For the text-containing cell, return its midpoint in (X, Y) coordinate format. 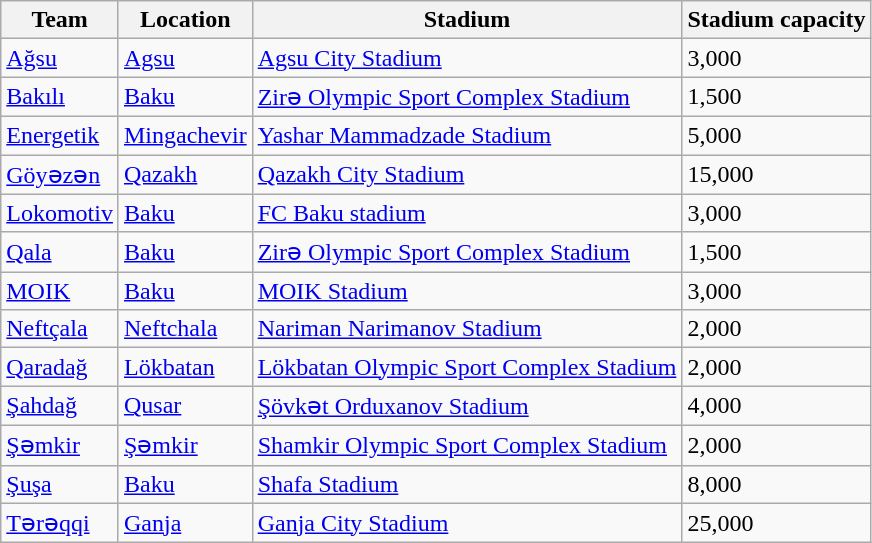
MOIK Stadium (467, 291)
Shamkir Olympic Sport Complex Stadium (467, 445)
Stadium capacity (776, 20)
4,000 (776, 406)
Lökbatan (185, 367)
Qazakh (185, 174)
Tərəqqi (60, 523)
25,000 (776, 523)
Yashar Mammadzade Stadium (467, 135)
Ağsu (60, 58)
Göyəzən (60, 174)
Shafa Stadium (467, 484)
Lokomotiv (60, 213)
FC Baku stadium (467, 213)
MOIK (60, 291)
Bakılı (60, 97)
Şahdağ (60, 406)
5,000 (776, 135)
Location (185, 20)
Qaradağ (60, 367)
Team (60, 20)
Qusar (185, 406)
Agsu City Stadium (467, 58)
15,000 (776, 174)
Şövkət Orduxanov Stadium (467, 406)
Neftchala (185, 329)
Mingachevir (185, 135)
Ganja (185, 523)
Stadium (467, 20)
Energetik (60, 135)
Neftçala (60, 329)
Lökbatan Olympic Sport Complex Stadium (467, 367)
Nariman Narimanov Stadium (467, 329)
Ganja City Stadium (467, 523)
Qazakh City Stadium (467, 174)
8,000 (776, 484)
Şuşa (60, 484)
Agsu (185, 58)
Qala (60, 252)
